Find where the given text appears and provide that cell's center as [X, Y] coordinate. 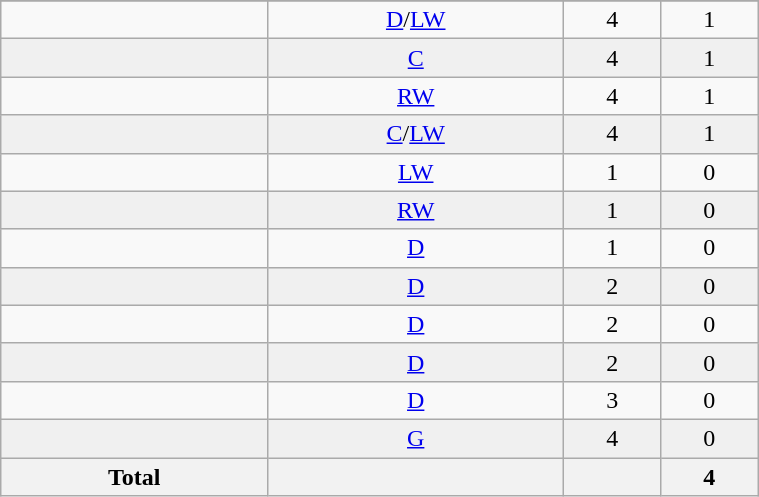
C/LW [415, 134]
D/LW [415, 20]
Total [134, 477]
C [415, 58]
G [415, 438]
3 [612, 400]
LW [415, 172]
